Detect which cell encompasses the target text, then output its [X, Y] center coordinate. 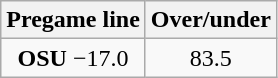
OSU −17.0 [74, 58]
83.5 [210, 58]
Pregame line [74, 20]
Over/under [210, 20]
